Find where the given text appears and provide that cell's center as (X, Y) coordinate. 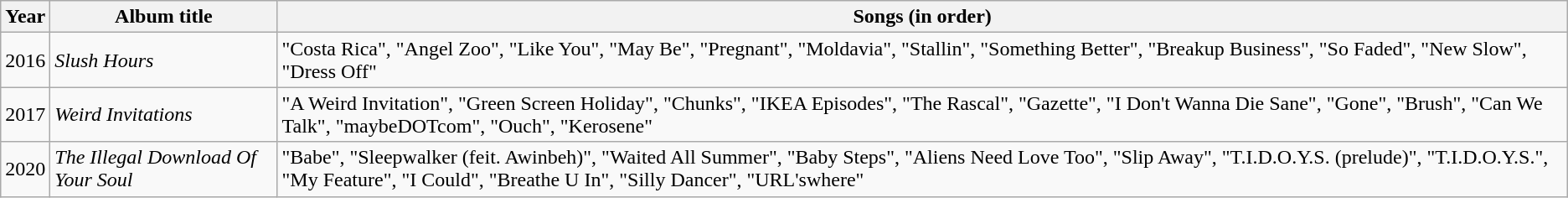
2020 (25, 169)
Album title (164, 17)
The Illegal Download Of Your Soul (164, 169)
Year (25, 17)
Songs (in order) (922, 17)
Slush Hours (164, 60)
2017 (25, 114)
Weird Invitations (164, 114)
2016 (25, 60)
